Output the [x, y] coordinate of the center of the cell containing the given text.  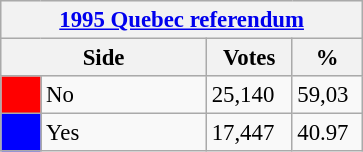
Side [104, 58]
No [124, 95]
59,03 [328, 95]
Yes [124, 133]
25,140 [249, 95]
% [328, 58]
40.97 [328, 133]
1995 Quebec referendum [182, 20]
17,447 [249, 133]
Votes [249, 58]
